Provide the [x, y] coordinate of the cell's center where the given text is located.  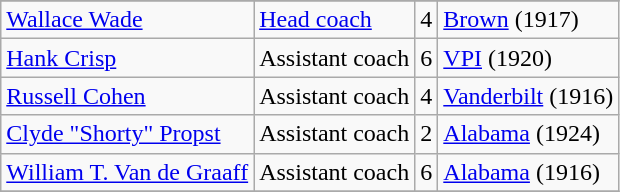
Hank Crisp [128, 58]
2 [426, 134]
Russell Cohen [128, 96]
VPI (1920) [528, 58]
Vanderbilt (1916) [528, 96]
Head coach [334, 20]
Clyde "Shorty" Propst [128, 134]
Alabama (1924) [528, 134]
Alabama (1916) [528, 172]
Wallace Wade [128, 20]
William T. Van de Graaff [128, 172]
Brown (1917) [528, 20]
